Return (x, y) of the center of cell containing provided text 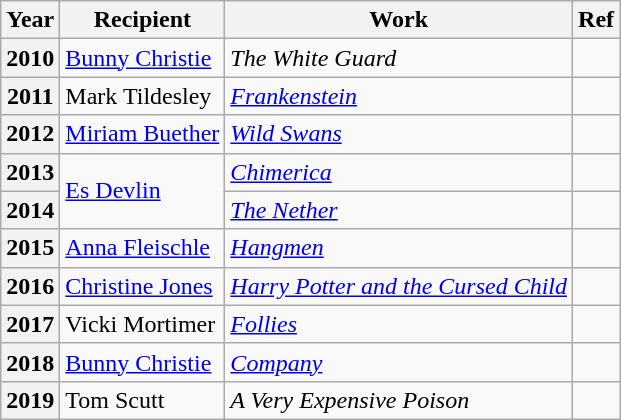
2015 (30, 248)
Year (30, 20)
2010 (30, 58)
Christine Jones (142, 286)
Frankenstein (399, 96)
2012 (30, 134)
Company (399, 362)
2014 (30, 210)
Work (399, 20)
Follies (399, 324)
Ref (596, 20)
The Nether (399, 210)
Es Devlin (142, 191)
2011 (30, 96)
Chimerica (399, 172)
2018 (30, 362)
Hangmen (399, 248)
Recipient (142, 20)
Harry Potter and the Cursed Child (399, 286)
Tom Scutt (142, 400)
2017 (30, 324)
A Very Expensive Poison (399, 400)
2019 (30, 400)
The White Guard (399, 58)
Wild Swans (399, 134)
Vicki Mortimer (142, 324)
2016 (30, 286)
2013 (30, 172)
Mark Tildesley (142, 96)
Anna Fleischle (142, 248)
Miriam Buether (142, 134)
